Pinpoint the cell where the given text exists, returning its [x, y] midpoint coordinate. 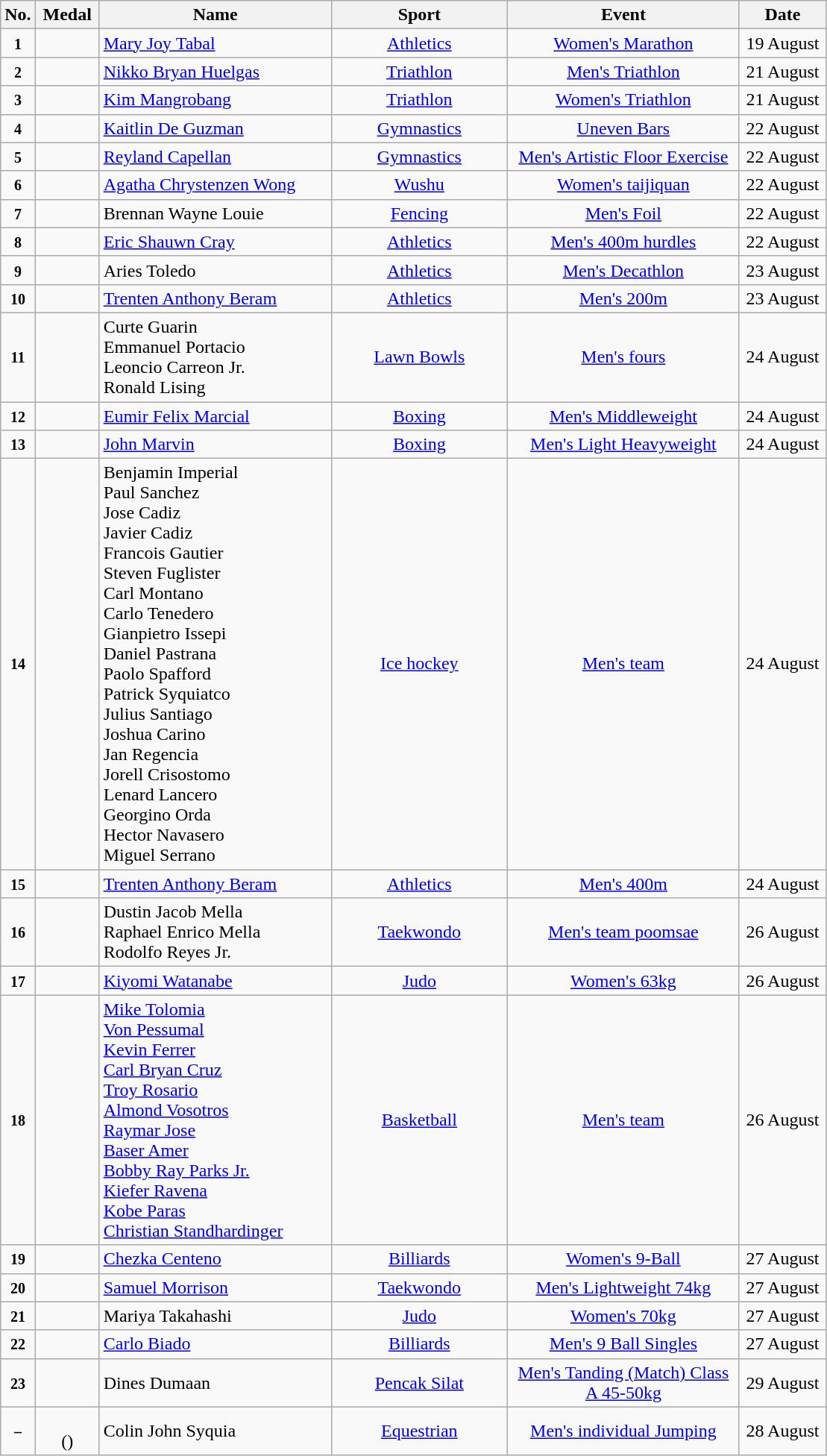
Mary Joy Tabal [215, 43]
1 [18, 43]
Kim Mangrobang [215, 100]
Name [215, 15]
19 August [782, 43]
Men's Foil [623, 213]
Kiyomi Watanabe [215, 981]
() [67, 1431]
Men's Triathlon [623, 72]
Eumir Felix Marcial [215, 415]
Event [623, 15]
22 [18, 1344]
Curte GuarinEmmanuel PortacioLeoncio Carreon Jr.Ronald Lising [215, 357]
2 [18, 72]
Samuel Morrison [215, 1287]
Women's Marathon [623, 43]
Women's taijiquan [623, 185]
Men's fours [623, 357]
7 [18, 213]
4 [18, 128]
Women's 9-Ball [623, 1259]
Ice hockey [419, 664]
13 [18, 445]
Men's Tanding (Match) Class A 45-50kg [623, 1383]
Date [782, 15]
11 [18, 357]
Dines Dumaan [215, 1383]
10 [18, 298]
Agatha Chrystenzen Wong [215, 185]
17 [18, 981]
Brennan Wayne Louie [215, 213]
8 [18, 242]
Men's Lightweight 74kg [623, 1287]
Eric Shauwn Cray [215, 242]
Uneven Bars [623, 128]
28 August [782, 1431]
Men's 200m [623, 298]
John Marvin [215, 445]
Reyland Capellan [215, 157]
29 August [782, 1383]
Sport [419, 15]
Kaitlin De Guzman [215, 128]
23 [18, 1383]
5 [18, 157]
19 [18, 1259]
Equestrian [419, 1431]
– [18, 1431]
16 [18, 932]
Medal [67, 15]
Men's 9 Ball Singles [623, 1344]
12 [18, 415]
Aries Toledo [215, 270]
Fencing [419, 213]
Dustin Jacob MellaRaphael Enrico MellaRodolfo Reyes Jr. [215, 932]
Women's Triathlon [623, 100]
Men's team poomsae [623, 932]
Colin John Syquia [215, 1431]
Men's 400m hurdles [623, 242]
Carlo Biado [215, 1344]
Basketball [419, 1120]
Men's individual Jumping [623, 1431]
20 [18, 1287]
Chezka Centeno [215, 1259]
Lawn Bowls [419, 357]
Women's 63kg [623, 981]
Men's Artistic Floor Exercise [623, 157]
Men's Middleweight [623, 415]
18 [18, 1120]
Wushu [419, 185]
15 [18, 884]
9 [18, 270]
Women's 70kg [623, 1316]
No. [18, 15]
14 [18, 664]
Men's 400m [623, 884]
Men's Light Heavyweight [623, 445]
6 [18, 185]
Nikko Bryan Huelgas [215, 72]
21 [18, 1316]
Mariya Takahashi [215, 1316]
3 [18, 100]
Men's Decathlon [623, 270]
Pencak Silat [419, 1383]
